Extract the (x, y) coordinate from the center of the cell holding the provided text.  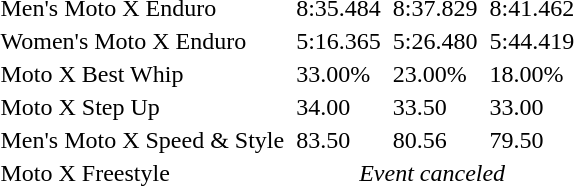
23.00% (435, 74)
34.00 (339, 107)
33.50 (435, 107)
83.50 (339, 140)
5:26.480 (435, 41)
33.00% (339, 74)
5:16.365 (339, 41)
80.56 (435, 140)
